For the text-containing cell, return its midpoint in [x, y] coordinate format. 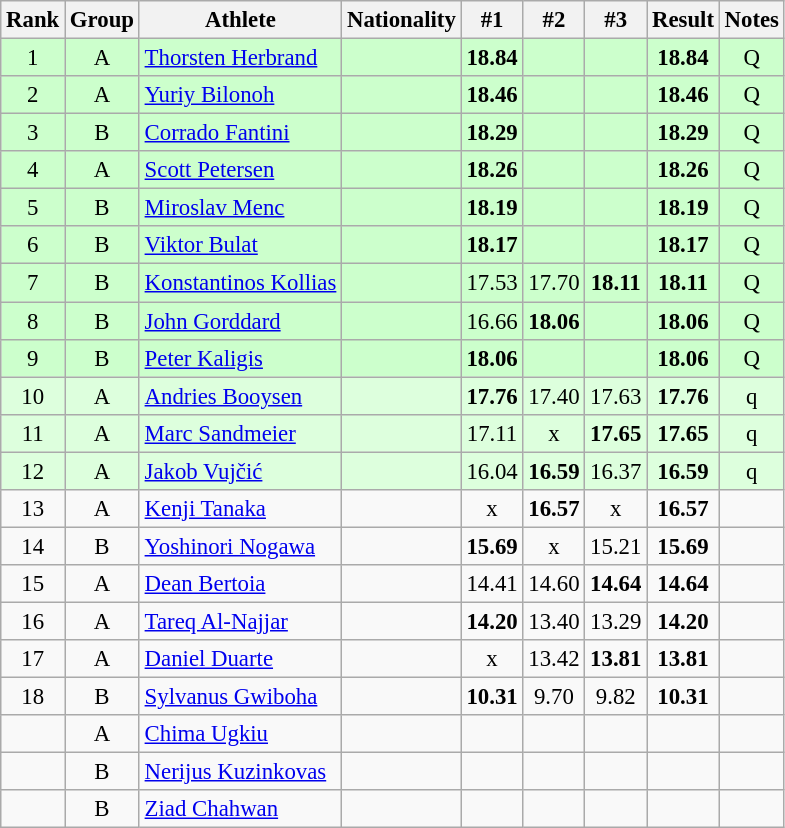
13.40 [554, 621]
John Gorddard [240, 321]
4 [33, 170]
Nationality [402, 20]
14 [33, 546]
Rank [33, 20]
9.70 [554, 697]
17.63 [616, 396]
Notes [752, 20]
14.60 [554, 584]
13 [33, 509]
16.66 [492, 321]
Konstantinos Kollias [240, 283]
Tareq Al-Najjar [240, 621]
1 [33, 58]
Yoshinori Nogawa [240, 546]
3 [33, 133]
Daniel Duarte [240, 659]
6 [33, 245]
14.41 [492, 584]
8 [33, 321]
17 [33, 659]
Kenji Tanaka [240, 509]
7 [33, 283]
Dean Bertoia [240, 584]
Thorsten Herbrand [240, 58]
#1 [492, 20]
Sylvanus Gwiboha [240, 697]
17.40 [554, 396]
Result [684, 20]
Group [102, 20]
15 [33, 584]
Ziad Chahwan [240, 809]
15.21 [616, 546]
13.29 [616, 621]
9.82 [616, 697]
10 [33, 396]
Athlete [240, 20]
Peter Kaligis [240, 358]
17.70 [554, 283]
Viktor Bulat [240, 245]
17.53 [492, 283]
Corrado Fantini [240, 133]
16.37 [616, 471]
Chima Ugkiu [240, 734]
#2 [554, 20]
Nerijus Kuzinkovas [240, 772]
17.11 [492, 433]
Jakob Vujčić [240, 471]
Yuriy Bilonoh [240, 95]
#3 [616, 20]
Andries Booysen [240, 396]
Miroslav Menc [240, 208]
Scott Petersen [240, 170]
13.42 [554, 659]
2 [33, 95]
18 [33, 697]
Marc Sandmeier [240, 433]
16 [33, 621]
12 [33, 471]
11 [33, 433]
5 [33, 208]
16.04 [492, 471]
9 [33, 358]
